Identify which cell holds the provided text, then report its (x, y) central coordinate. 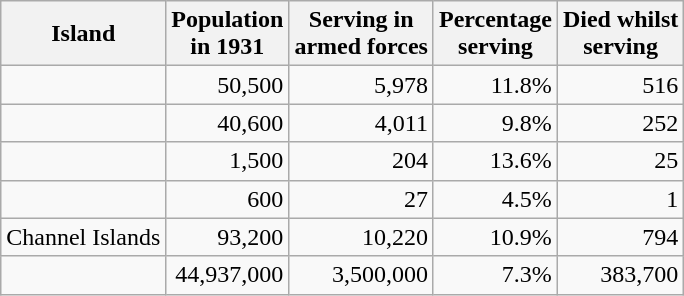
44,937,000 (228, 275)
Died whilst serving (620, 34)
Percentage serving (495, 34)
93,200 (228, 237)
383,700 (620, 275)
11.8% (495, 85)
204 (362, 161)
4.5% (495, 199)
252 (620, 123)
3,500,000 (362, 275)
13.6% (495, 161)
9.8% (495, 123)
1 (620, 199)
600 (228, 199)
1,500 (228, 161)
Island (84, 34)
794 (620, 237)
27 (362, 199)
Serving in armed forces (362, 34)
25 (620, 161)
10.9% (495, 237)
40,600 (228, 123)
Channel Islands (84, 237)
7.3% (495, 275)
50,500 (228, 85)
10,220 (362, 237)
4,011 (362, 123)
Population in 1931 (228, 34)
5,978 (362, 85)
516 (620, 85)
